Return the [x, y] coordinate for the center point of the cell that contains the specified text.  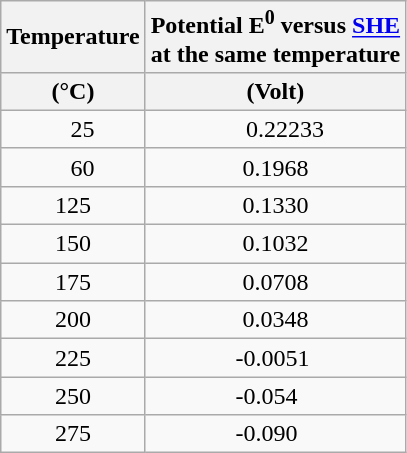
0.22233 [276, 129]
0.0348 [276, 320]
25 [73, 129]
200 [73, 320]
-0.090 [276, 434]
Temperature [73, 37]
(°C) [73, 91]
0.0708 [276, 282]
0.1330 [276, 205]
0.1032 [276, 244]
225 [73, 358]
175 [73, 282]
(Volt) [276, 91]
Potential E0 versus SHE at the same temperature [276, 37]
125 [73, 205]
275 [73, 434]
-0.054 [276, 396]
0.1968 [276, 167]
60 [73, 167]
250 [73, 396]
-0.0051 [276, 358]
150 [73, 244]
